For the text-containing cell, return its midpoint in [X, Y] coordinate format. 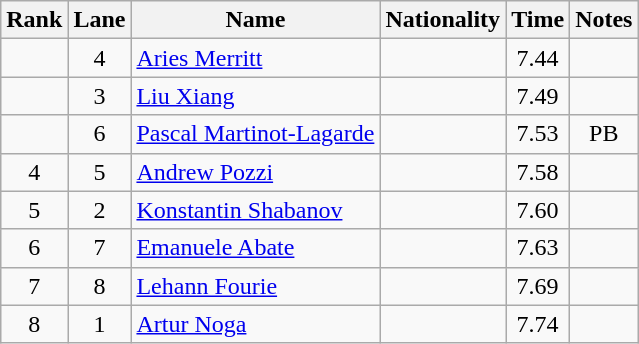
Rank [34, 20]
Notes [604, 20]
Andrew Pozzi [256, 172]
7.74 [538, 324]
7.60 [538, 210]
Pascal Martinot-Lagarde [256, 134]
Emanuele Abate [256, 248]
Nationality [443, 20]
Lane [100, 20]
7.49 [538, 96]
7.53 [538, 134]
3 [100, 96]
7.63 [538, 248]
Liu Xiang [256, 96]
7.69 [538, 286]
Aries Merritt [256, 58]
Konstantin Shabanov [256, 210]
Name [256, 20]
Artur Noga [256, 324]
Time [538, 20]
7.44 [538, 58]
2 [100, 210]
1 [100, 324]
7.58 [538, 172]
PB [604, 134]
Lehann Fourie [256, 286]
